Provide the [X, Y] coordinate of the cell's center where the given text is located.  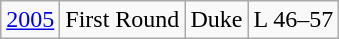
L 46–57 [294, 20]
First Round [122, 20]
2005 [30, 20]
Duke [216, 20]
